Capture the cell that displays the provided text and extract its [X, Y] central coordinate. 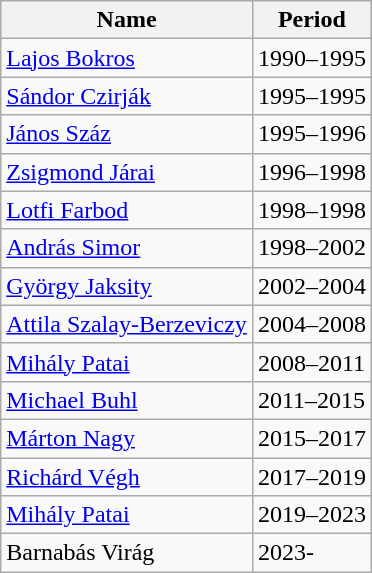
1995–1996 [312, 134]
2008–2011 [312, 362]
2011–2015 [312, 400]
Lajos Bokros [127, 58]
1990–1995 [312, 58]
1995–1995 [312, 96]
Name [127, 20]
Attila Szalay-Berzeviczy [127, 324]
Zsigmond Járai [127, 172]
2019–2023 [312, 515]
2017–2019 [312, 477]
2004–2008 [312, 324]
1998–2002 [312, 248]
Barnabás Virág [127, 553]
Richárd Végh [127, 477]
Period [312, 20]
Márton Nagy [127, 438]
1996–1998 [312, 172]
2002–2004 [312, 286]
András Simor [127, 248]
2023- [312, 553]
Michael Buhl [127, 400]
2015–2017 [312, 438]
János Száz [127, 134]
1998–1998 [312, 210]
Lotfi Farbod [127, 210]
Sándor Czirják [127, 96]
György Jaksity [127, 286]
